Determine the (X, Y) coordinate at the center of the cell enclosing the given text.  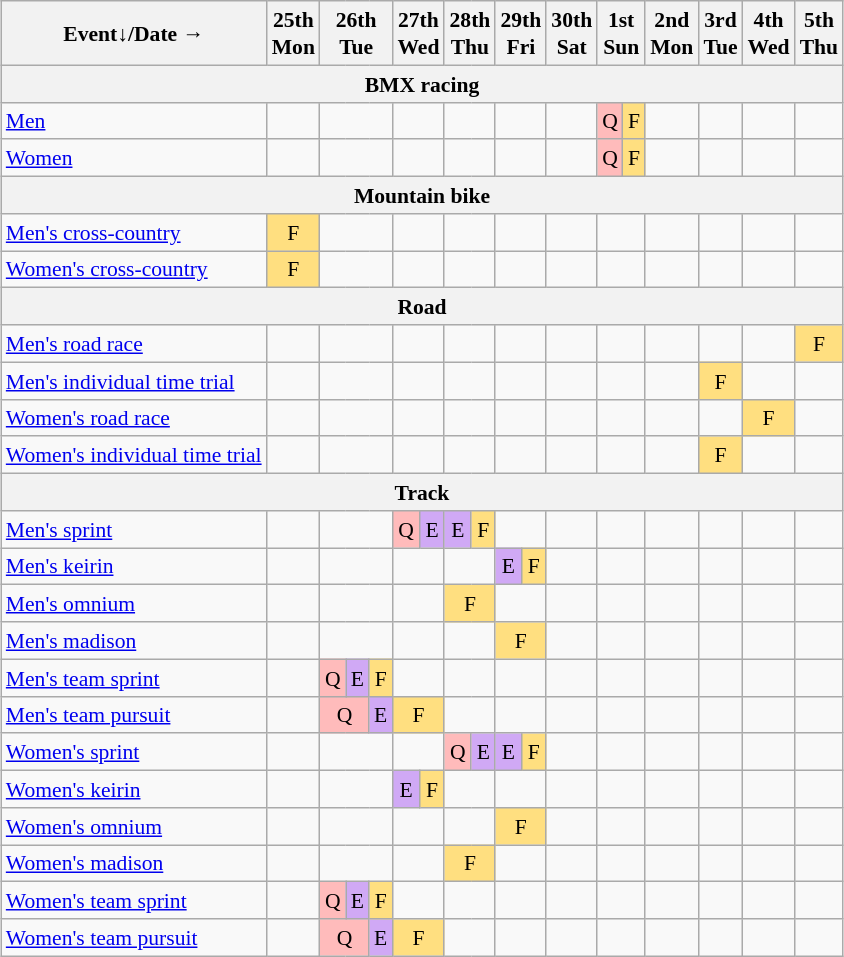
1stSun (621, 33)
28thThu (470, 33)
Men (134, 120)
Women's omnium (134, 826)
3rdTue (720, 33)
Men's individual time trial (134, 380)
Men's road race (134, 344)
Women's individual time trial (134, 454)
Road (422, 306)
Women's team pursuit (134, 938)
Men's keirin (134, 566)
Women's cross-country (134, 268)
Men's team sprint (134, 678)
26thTue (356, 33)
Men's omnium (134, 604)
Men's madison (134, 640)
Women's keirin (134, 788)
Men's cross-country (134, 232)
5thThu (820, 33)
27thWed (418, 33)
4thWed (769, 33)
BMX racing (422, 84)
Men's team pursuit (134, 714)
Women's team sprint (134, 900)
Women's madison (134, 862)
30thSat (572, 33)
Event↓/Date → (134, 33)
Women's road race (134, 418)
29thFri (520, 33)
2ndMon (672, 33)
Men's sprint (134, 528)
Women's sprint (134, 752)
Mountain bike (422, 194)
Track (422, 492)
25thMon (294, 33)
Women (134, 158)
